Locate the cell with the specified text and output its (X, Y) center coordinate. 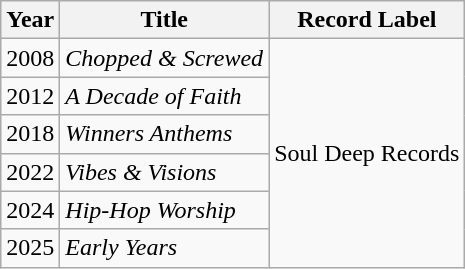
Record Label (367, 20)
2018 (30, 134)
A Decade of Faith (164, 96)
Hip-Hop Worship (164, 210)
Title (164, 20)
2008 (30, 58)
Chopped & Screwed (164, 58)
2012 (30, 96)
Winners Anthems (164, 134)
2024 (30, 210)
Vibes & Visions (164, 172)
Soul Deep Records (367, 153)
Year (30, 20)
Early Years (164, 248)
2022 (30, 172)
2025 (30, 248)
